Search for the cell housing the specified text and yield its (X, Y) center coordinate. 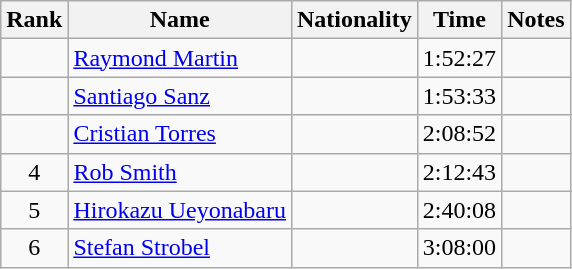
Stefan Strobel (180, 248)
4 (34, 172)
1:53:33 (459, 96)
Notes (536, 20)
Time (459, 20)
6 (34, 248)
3:08:00 (459, 248)
2:08:52 (459, 134)
Name (180, 20)
5 (34, 210)
Raymond Martin (180, 58)
Hirokazu Ueyonabaru (180, 210)
Santiago Sanz (180, 96)
2:12:43 (459, 172)
Rob Smith (180, 172)
Nationality (354, 20)
2:40:08 (459, 210)
Rank (34, 20)
Cristian Torres (180, 134)
1:52:27 (459, 58)
